Return [X, Y] of the center of cell containing provided text 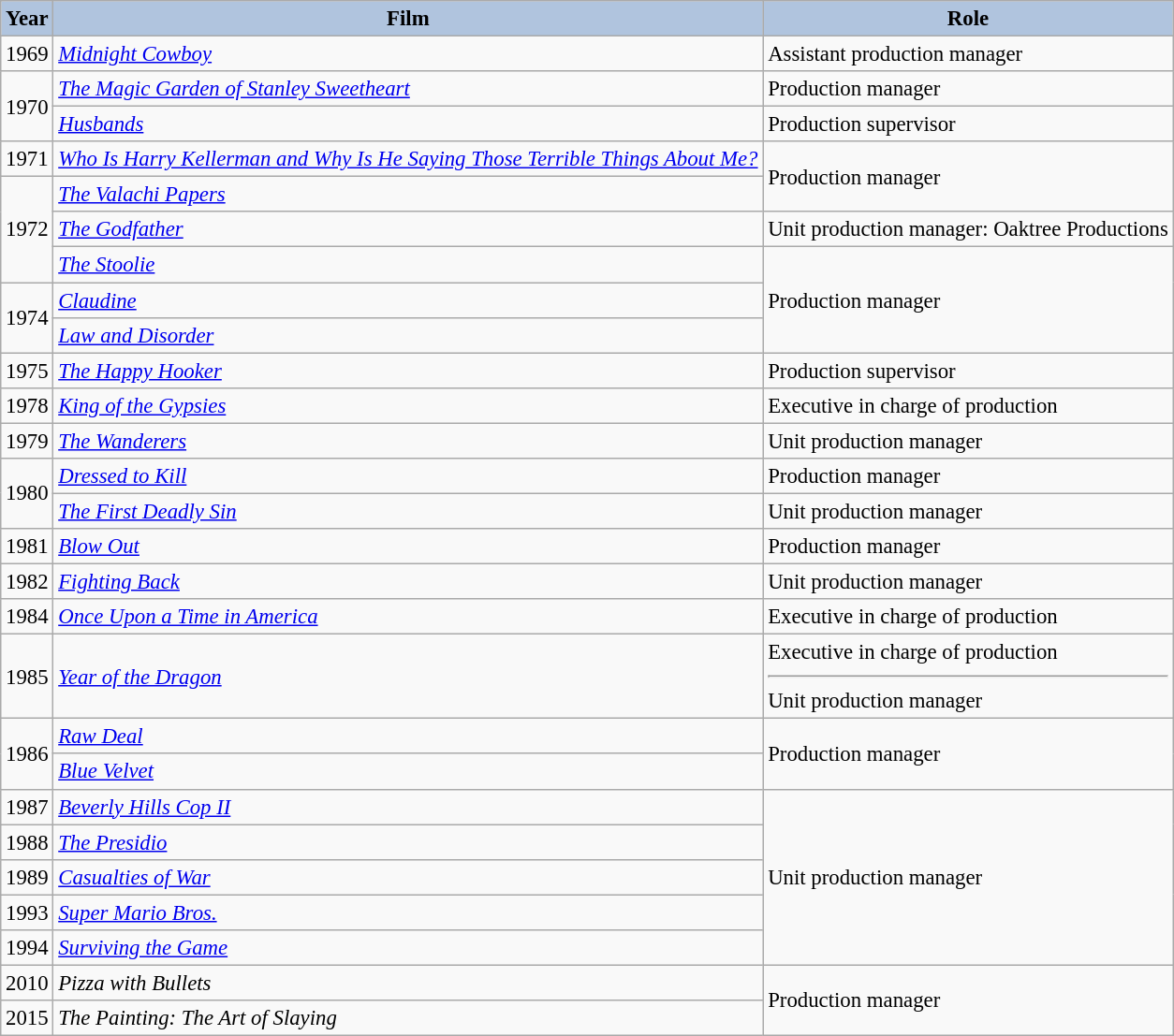
The Valachi Papers [408, 195]
Dressed to Kill [408, 476]
1980 [27, 494]
Blow Out [408, 547]
1970 [27, 107]
The First Deadly Sin [408, 511]
Beverly Hills Cop II [408, 807]
2010 [27, 983]
The Happy Hooker [408, 371]
1974 [27, 318]
1984 [27, 617]
1978 [27, 405]
Casualties of War [408, 877]
1969 [27, 54]
The Wanderers [408, 441]
1975 [27, 371]
Year [27, 19]
Midnight Cowboy [408, 54]
The Painting: The Art of Slaying [408, 1018]
Surviving the Game [408, 948]
1981 [27, 547]
Executive in charge of productionUnit production manager [968, 677]
Super Mario Bros. [408, 912]
Blue Velvet [408, 772]
Law and Disorder [408, 335]
Film [408, 19]
1985 [27, 677]
Unit production manager: Oaktree Productions [968, 229]
Role [968, 19]
Raw Deal [408, 737]
The Presidio [408, 842]
Once Upon a Time in America [408, 617]
1979 [27, 441]
Pizza with Bullets [408, 983]
Who Is Harry Kellerman and Why Is He Saying Those Terrible Things About Me? [408, 159]
2015 [27, 1018]
The Godfather [408, 229]
The Magic Garden of Stanley Sweetheart [408, 89]
Claudine [408, 300]
1989 [27, 877]
Fighting Back [408, 581]
Year of the Dragon [408, 677]
1988 [27, 842]
Assistant production manager [968, 54]
1982 [27, 581]
Husbands [408, 124]
1986 [27, 754]
1971 [27, 159]
The Stoolie [408, 265]
1993 [27, 912]
1972 [27, 230]
1987 [27, 807]
King of the Gypsies [408, 405]
1994 [27, 948]
